Scan for the cell matching the given text and deliver its [X, Y] coordinate at center. 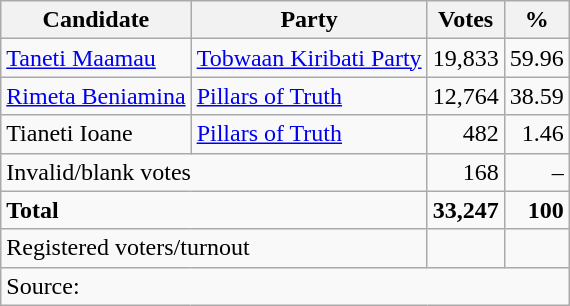
168 [466, 172]
59.96 [536, 58]
33,247 [466, 210]
Rimeta Beniamina [96, 96]
Tianeti Ioane [96, 134]
1.46 [536, 134]
482 [466, 134]
Party [309, 20]
Total [214, 210]
Candidate [96, 20]
38.59 [536, 96]
– [536, 172]
Tobwaan Kiribati Party [309, 58]
Invalid/blank votes [214, 172]
% [536, 20]
Votes [466, 20]
19,833 [466, 58]
100 [536, 210]
Source: [285, 286]
Registered voters/turnout [214, 248]
Taneti Maamau [96, 58]
12,764 [466, 96]
